Return the [x, y] coordinate for the center point of the cell that contains the specified text.  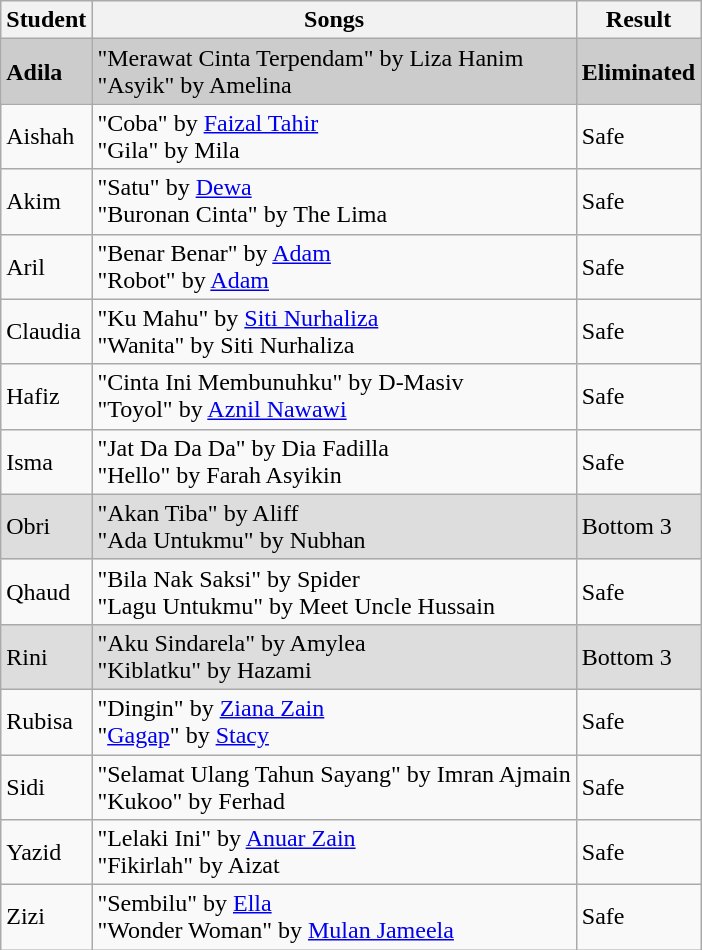
"Cinta Ini Membunuhku" by D-Masiv "Toyol" by Aznil Nawawi [334, 396]
Hafiz [46, 396]
"Lelaki Ini" by Anuar Zain "Fikirlah" by Aizat [334, 852]
Rini [46, 656]
"Selamat Ulang Tahun Sayang" by Imran Ajmain "Kukoo" by Ferhad [334, 786]
"Bila Nak Saksi" by Spider "Lagu Untukmu" by Meet Uncle Hussain [334, 592]
"Sembilu" by Ella "Wonder Woman" by Mulan Jameela [334, 918]
"Benar Benar" by Adam "Robot" by Adam [334, 266]
"Dingin" by Ziana Zain "Gagap" by Stacy [334, 722]
Songs [334, 20]
Adila [46, 72]
Aril [46, 266]
"Merawat Cinta Terpendam" by Liza Hanim "Asyik" by Amelina [334, 72]
Rubisa [46, 722]
Zizi [46, 918]
Akim [46, 202]
Isma [46, 462]
Sidi [46, 786]
Student [46, 20]
"Coba" by Faizal Tahir "Gila" by Mila [334, 136]
Result [638, 20]
"Ku Mahu" by Siti Nurhaliza "Wanita" by Siti Nurhaliza [334, 332]
Eliminated [638, 72]
Yazid [46, 852]
"Satu" by Dewa "Buronan Cinta" by The Lima [334, 202]
Claudia [46, 332]
Aishah [46, 136]
"Akan Tiba" by Aliff "Ada Untukmu" by Nubhan [334, 526]
Obri [46, 526]
Qhaud [46, 592]
"Jat Da Da Da" by Dia Fadilla "Hello" by Farah Asyikin [334, 462]
"Aku Sindarela" by Amylea "Kiblatku" by Hazami [334, 656]
